Locate the cell with the specified text and output its [X, Y] center coordinate. 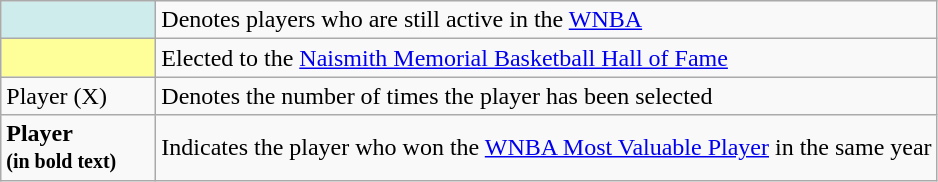
Indicates the player who won the WNBA Most Valuable Player in the same year [546, 148]
Player (X) [78, 96]
Denotes the number of times the player has been selected [546, 96]
Elected to the Naismith Memorial Basketball Hall of Fame [546, 58]
Denotes players who are still active in the WNBA [546, 20]
Player(in bold text) [78, 148]
